Identify which cell holds the provided text, then report its (X, Y) central coordinate. 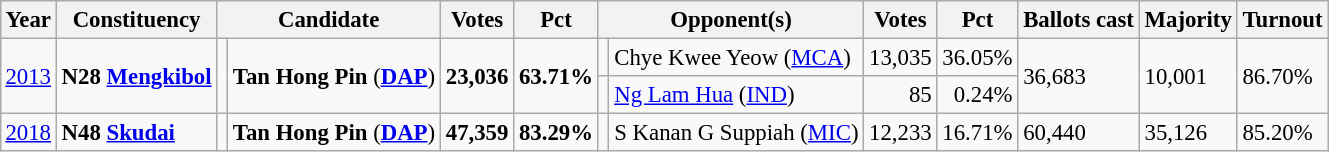
16.71% (978, 133)
63.71% (556, 76)
47,359 (476, 133)
23,036 (476, 76)
2018 (28, 133)
13,035 (900, 57)
Ballots cast (1078, 20)
Opponent(s) (730, 20)
0.24% (978, 95)
Chye Kwee Yeow (MCA) (736, 57)
S Kanan G Suppiah (MIC) (736, 133)
N48 Skudai (136, 133)
35,126 (1188, 133)
Year (28, 20)
36,683 (1078, 76)
10,001 (1188, 76)
60,440 (1078, 133)
N28 Mengkibol (136, 76)
Candidate (329, 20)
12,233 (900, 133)
Majority (1188, 20)
36.05% (978, 57)
86.70% (1282, 76)
85 (900, 95)
83.29% (556, 133)
85.20% (1282, 133)
Constituency (136, 20)
Turnout (1282, 20)
Ng Lam Hua (IND) (736, 95)
2013 (28, 76)
